Return the (x, y) coordinate for the center point of the cell that contains the specified text.  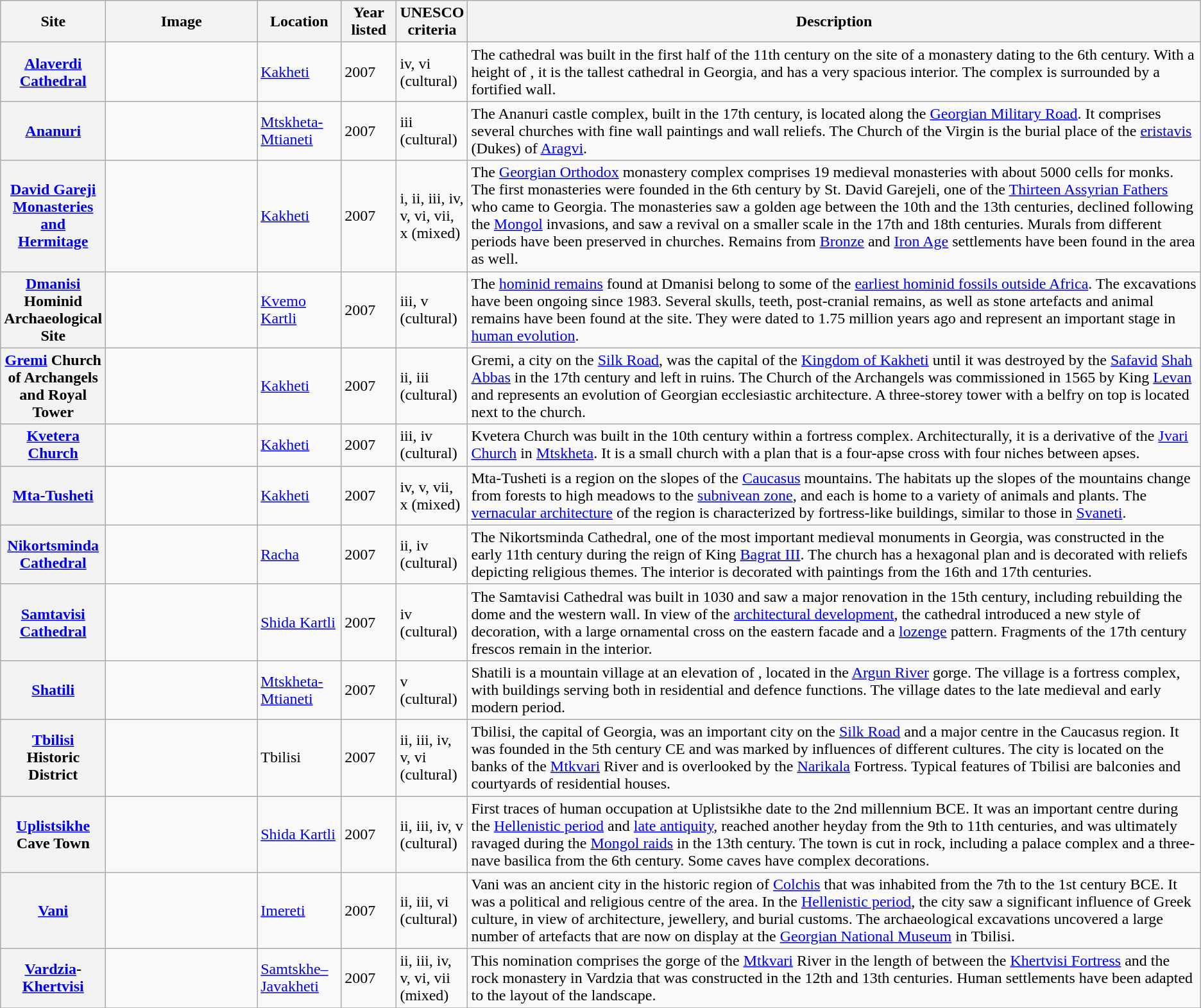
UNESCO criteria (432, 22)
iv, vi (cultural) (432, 72)
Image (182, 22)
Dmanisi Hominid Archaeological Site (53, 309)
Tbilisi (299, 757)
Samtavisi Cathedral (53, 622)
Ananuri (53, 131)
Site (53, 22)
Uplistsikhe Cave Town (53, 834)
Location (299, 22)
ii, iii, iv, v (cultural) (432, 834)
ii, iii, iv, v, vi, vii (mixed) (432, 978)
Alaverdi Cathedral (53, 72)
Imereti (299, 911)
Gremi Church of Archangels and Royal Tower (53, 386)
Mta-Tusheti (53, 495)
Vani (53, 911)
v (cultural) (432, 690)
Vardzia-Khertvisi (53, 978)
Year listed (369, 22)
Kvemo Kartli (299, 309)
Shatili (53, 690)
Racha (299, 554)
ii, iii, iv, v, vi (cultural) (432, 757)
David Gareji Monasteries and Hermitage (53, 216)
iii, v (cultural) (432, 309)
iii (cultural) (432, 131)
Samtskhe–Javakheti (299, 978)
iv, v, vii, x (mixed) (432, 495)
Tbilisi Historic District (53, 757)
i, ii, iii, iv, v, vi, vii, x (mixed) (432, 216)
ii, iii, vi (cultural) (432, 911)
ii, iv (cultural) (432, 554)
Nikortsminda Cathedral (53, 554)
Description (834, 22)
ii, iii (cultural) (432, 386)
iii, iv (cultural) (432, 445)
Kvetera Church (53, 445)
iv (cultural) (432, 622)
